Capture the cell that displays the provided text and extract its [x, y] central coordinate. 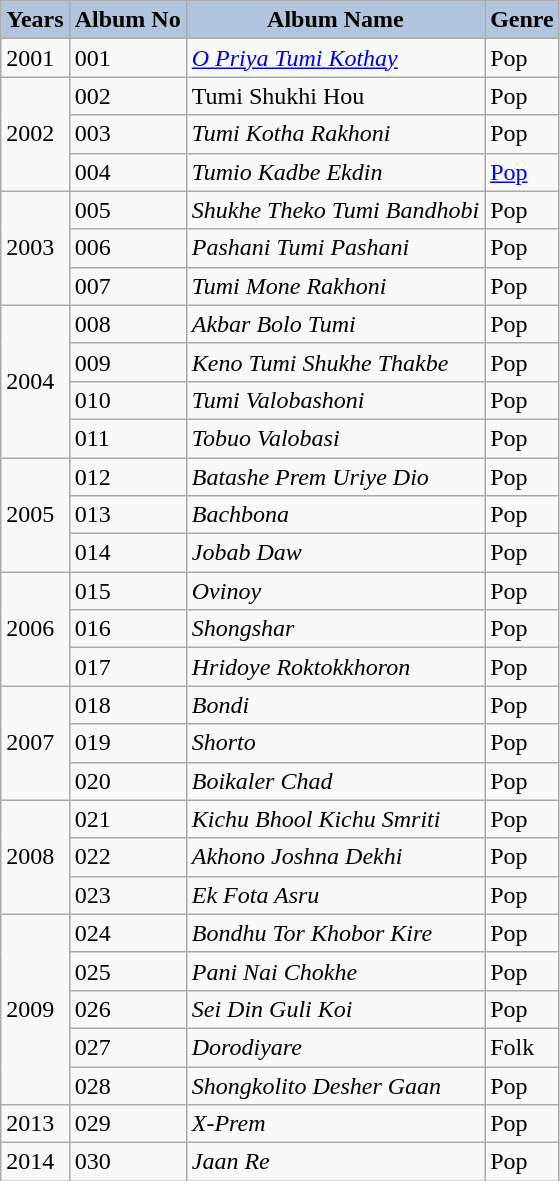
023 [128, 895]
O Priya Tumi Kothay [335, 58]
2001 [35, 58]
Shorto [335, 743]
Dorodiyare [335, 1047]
018 [128, 705]
Pani Nai Chokhe [335, 971]
Album No [128, 20]
Sei Din Guli Koi [335, 1009]
Akhono Joshna Dekhi [335, 857]
2008 [35, 857]
Shongkolito Desher Gaan [335, 1085]
2009 [35, 1009]
Keno Tumi Shukhe Thakbe [335, 362]
Bachbona [335, 515]
Jobab Daw [335, 553]
016 [128, 629]
022 [128, 857]
010 [128, 400]
020 [128, 781]
Tumi Kotha Rakhoni [335, 134]
Pashani Tumi Pashani [335, 248]
006 [128, 248]
003 [128, 134]
Genre [522, 20]
019 [128, 743]
2004 [35, 381]
Kichu Bhool Kichu Smriti [335, 819]
Years [35, 20]
014 [128, 553]
015 [128, 591]
Shongshar [335, 629]
013 [128, 515]
027 [128, 1047]
2005 [35, 515]
004 [128, 172]
2003 [35, 248]
Tumi Mone Rakhoni [335, 286]
Hridoye Roktokkhoron [335, 667]
025 [128, 971]
Tumi Valobashoni [335, 400]
030 [128, 1162]
024 [128, 933]
2007 [35, 743]
2014 [35, 1162]
Ek Fota Asru [335, 895]
2002 [35, 134]
Shukhe Theko Tumi Bandhobi [335, 210]
005 [128, 210]
008 [128, 324]
Tumio Kadbe Ekdin [335, 172]
Ovinoy [335, 591]
028 [128, 1085]
Boikaler Chad [335, 781]
Bondi [335, 705]
017 [128, 667]
2006 [35, 629]
Tumi Shukhi Hou [335, 96]
007 [128, 286]
Jaan Re [335, 1162]
002 [128, 96]
Tobuo Valobasi [335, 438]
009 [128, 362]
012 [128, 477]
Album Name [335, 20]
001 [128, 58]
026 [128, 1009]
Bondhu Tor Khobor Kire [335, 933]
Akbar Bolo Tumi [335, 324]
Batashe Prem Uriye Dio [335, 477]
011 [128, 438]
029 [128, 1124]
Folk [522, 1047]
2013 [35, 1124]
X-Prem [335, 1124]
021 [128, 819]
